Extract the (X, Y) coordinate from the center of the cell holding the provided text.  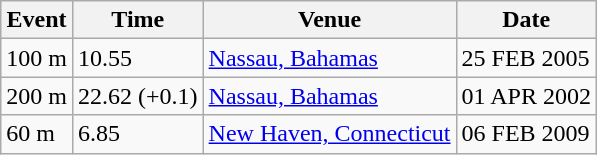
10.55 (138, 58)
100 m (37, 58)
6.85 (138, 134)
22.62 (+0.1) (138, 96)
Venue (330, 20)
06 FEB 2009 (526, 134)
60 m (37, 134)
Date (526, 20)
Time (138, 20)
200 m (37, 96)
25 FEB 2005 (526, 58)
Event (37, 20)
New Haven, Connecticut (330, 134)
01 APR 2002 (526, 96)
